Detect which cell encompasses the target text, then output its (x, y) center coordinate. 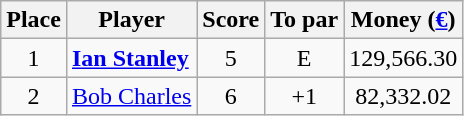
Ian Stanley (131, 58)
To par (304, 20)
Player (131, 20)
5 (231, 58)
E (304, 58)
82,332.02 (404, 96)
Bob Charles (131, 96)
129,566.30 (404, 58)
1 (34, 58)
Place (34, 20)
Money (€) (404, 20)
6 (231, 96)
Score (231, 20)
+1 (304, 96)
2 (34, 96)
